Provide the [X, Y] coordinate of the cell's center where the given text is located.  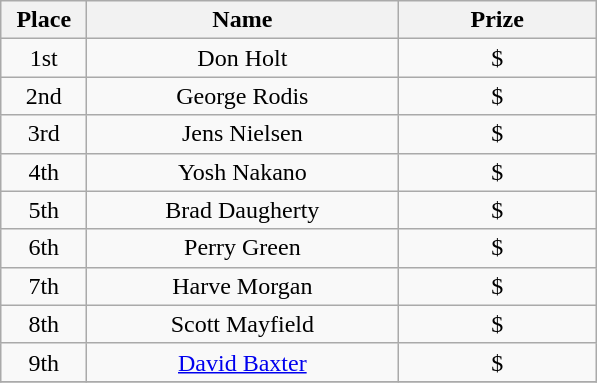
Brad Daugherty [242, 210]
8th [44, 324]
Don Holt [242, 58]
Perry Green [242, 248]
4th [44, 172]
1st [44, 58]
Yosh Nakano [242, 172]
2nd [44, 96]
David Baxter [242, 362]
3rd [44, 134]
9th [44, 362]
Name [242, 20]
5th [44, 210]
Place [44, 20]
7th [44, 286]
6th [44, 248]
Jens Nielsen [242, 134]
Scott Mayfield [242, 324]
Harve Morgan [242, 286]
George Rodis [242, 96]
Prize [498, 20]
